Identify which cell holds the provided text, then report its [x, y] central coordinate. 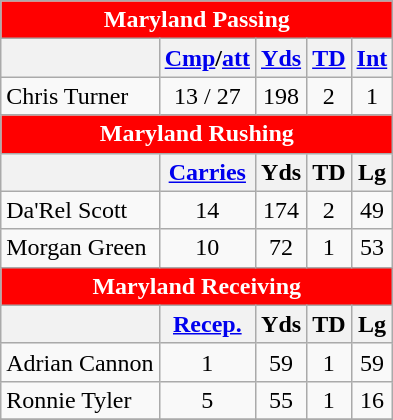
198 [282, 96]
10 [207, 248]
5 [207, 400]
Maryland Passing [197, 20]
Int [372, 58]
13 / 27 [207, 96]
174 [282, 210]
Chris Turner [80, 96]
55 [282, 400]
Maryland Receiving [197, 286]
Carries [207, 172]
Cmp/att [207, 58]
Recep. [207, 324]
Maryland Rushing [197, 134]
53 [372, 248]
Ronnie Tyler [80, 400]
14 [207, 210]
16 [372, 400]
Adrian Cannon [80, 362]
72 [282, 248]
49 [372, 210]
Da'Rel Scott [80, 210]
Morgan Green [80, 248]
